Pinpoint the cell where the given text exists, returning its (X, Y) midpoint coordinate. 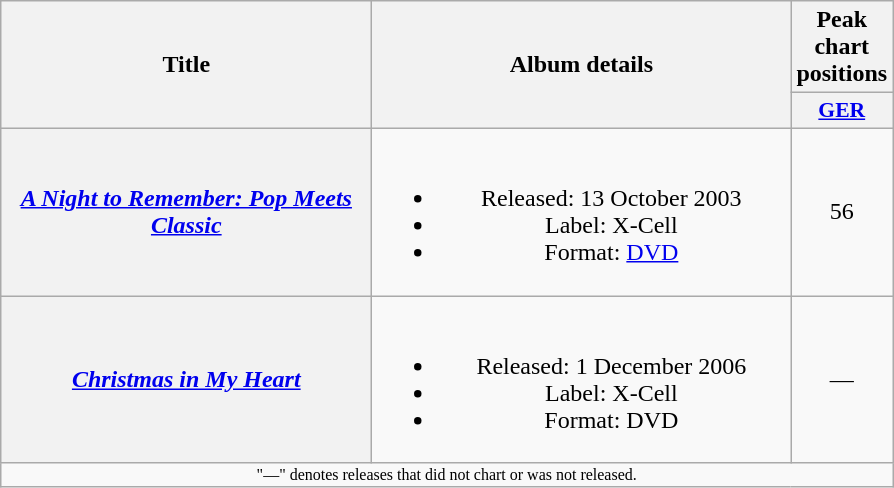
Title (186, 65)
GER (842, 111)
56 (842, 212)
A Night to Remember: Pop Meets Classic (186, 212)
Peak chart positions (842, 47)
Released: 13 October 2003Label: X-CellFormat: DVD (582, 212)
Christmas in My Heart (186, 380)
"—" denotes releases that did not chart or was not released. (447, 475)
Released: 1 December 2006Label: X-CellFormat: DVD (582, 380)
Album details (582, 65)
— (842, 380)
